Determine the (X, Y) coordinate at the center of the cell enclosing the given text.  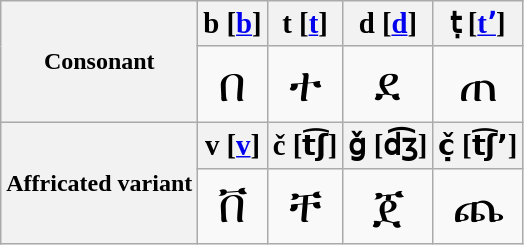
t [t] (305, 24)
ṭ [tʼ] (478, 24)
ተ (305, 84)
b [b] (232, 24)
ǧ [d͡ʒ] (388, 145)
ጨ (478, 206)
d [d] (388, 24)
č [t͡ʃ] (305, 145)
Affricated variant (100, 183)
ቸ (305, 206)
Consonant (100, 62)
ደ (388, 84)
ጠ (478, 84)
ቨ (232, 206)
በ (232, 84)
v [v] (232, 145)
ጀ (388, 206)
č̣ [t͡ʃʼ] (478, 145)
